Locate the cell with the specified text and output its [X, Y] center coordinate. 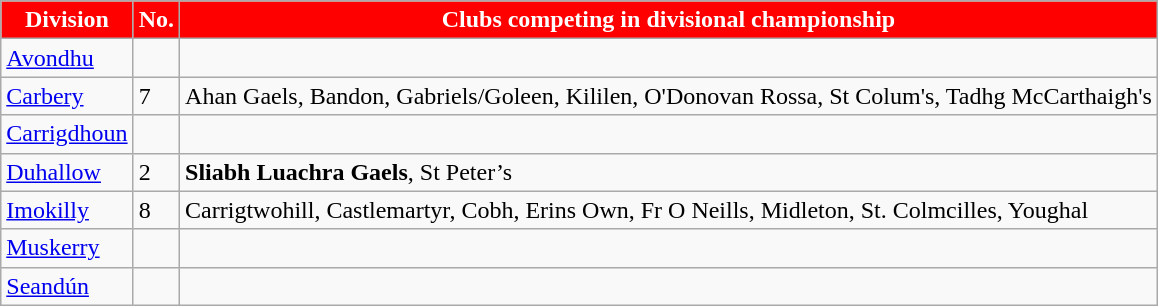
Carrigtwohill, Castlemartyr, Cobh, Erins Own, Fr O Neills, Midleton, St. Colmcilles, Youghal [669, 210]
7 [156, 96]
No. [156, 20]
Avondhu [67, 58]
Division [67, 20]
8 [156, 210]
Carrigdhoun [67, 134]
Imokilly [67, 210]
Sliabh Luachra Gaels, St Peter’s [669, 172]
Clubs competing in divisional championship [669, 20]
Carbery [67, 96]
Duhallow [67, 172]
Ahan Gaels, Bandon, Gabriels/Goleen, Kililen, O'Donovan Rossa, St Colum's, Tadhg McCarthaigh's [669, 96]
Seandún [67, 286]
Muskerry [67, 248]
2 [156, 172]
